Scan for the cell matching the given text and deliver its [x, y] coordinate at center. 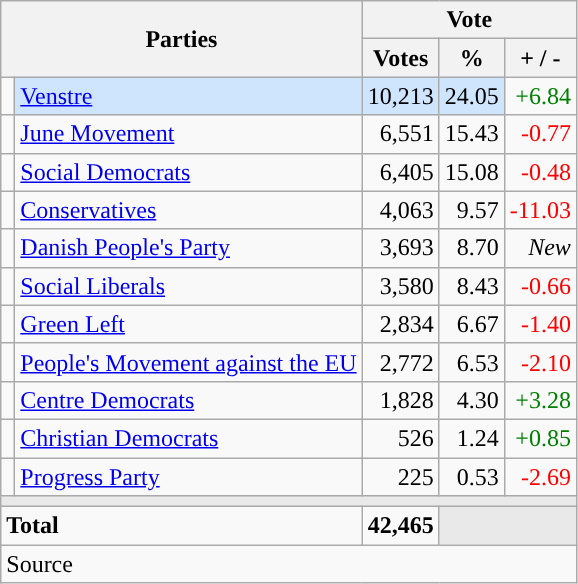
Social Democrats [188, 172]
% [472, 58]
2,834 [400, 324]
Christian Democrats [188, 438]
15.08 [472, 172]
June Movement [188, 134]
0.53 [472, 477]
Parties [182, 39]
10,213 [400, 96]
15.43 [472, 134]
6.53 [472, 362]
-0.77 [540, 134]
42,465 [400, 526]
3,580 [400, 286]
Votes [400, 58]
1,828 [400, 400]
8.70 [472, 248]
Vote [469, 20]
+0.85 [540, 438]
9.57 [472, 210]
24.05 [472, 96]
New [540, 248]
Total [182, 526]
526 [400, 438]
1.24 [472, 438]
-2.69 [540, 477]
Progress Party [188, 477]
-0.66 [540, 286]
-2.10 [540, 362]
+ / - [540, 58]
Venstre [188, 96]
Source [289, 564]
Social Liberals [188, 286]
3,693 [400, 248]
Green Left [188, 324]
Conservatives [188, 210]
Danish People's Party [188, 248]
+3.28 [540, 400]
6,551 [400, 134]
2,772 [400, 362]
-11.03 [540, 210]
8.43 [472, 286]
People's Movement against the EU [188, 362]
6,405 [400, 172]
4.30 [472, 400]
-0.48 [540, 172]
Centre Democrats [188, 400]
6.67 [472, 324]
4,063 [400, 210]
225 [400, 477]
-1.40 [540, 324]
+6.84 [540, 96]
